Identify which cell holds the provided text, then report its [X, Y] central coordinate. 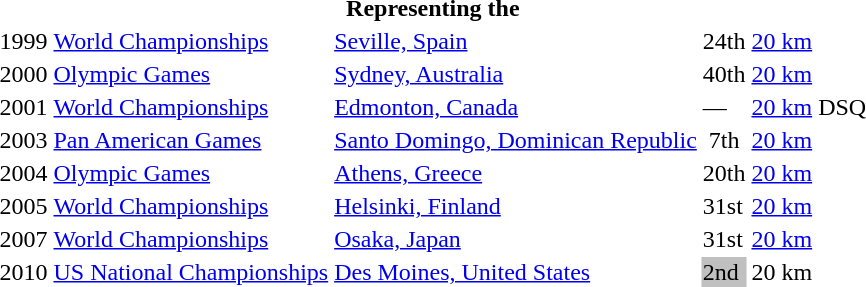
20th [724, 173]
24th [724, 41]
— [724, 107]
Des Moines, United States [516, 272]
Seville, Spain [516, 41]
7th [724, 140]
Sydney, Australia [516, 74]
US National Championships [191, 272]
2nd [724, 272]
Helsinki, Finland [516, 206]
Edmonton, Canada [516, 107]
Athens, Greece [516, 173]
40th [724, 74]
Osaka, Japan [516, 239]
Pan American Games [191, 140]
Santo Domingo, Dominican Republic [516, 140]
